Determine the [x, y] coordinate at the center of the cell enclosing the given text.  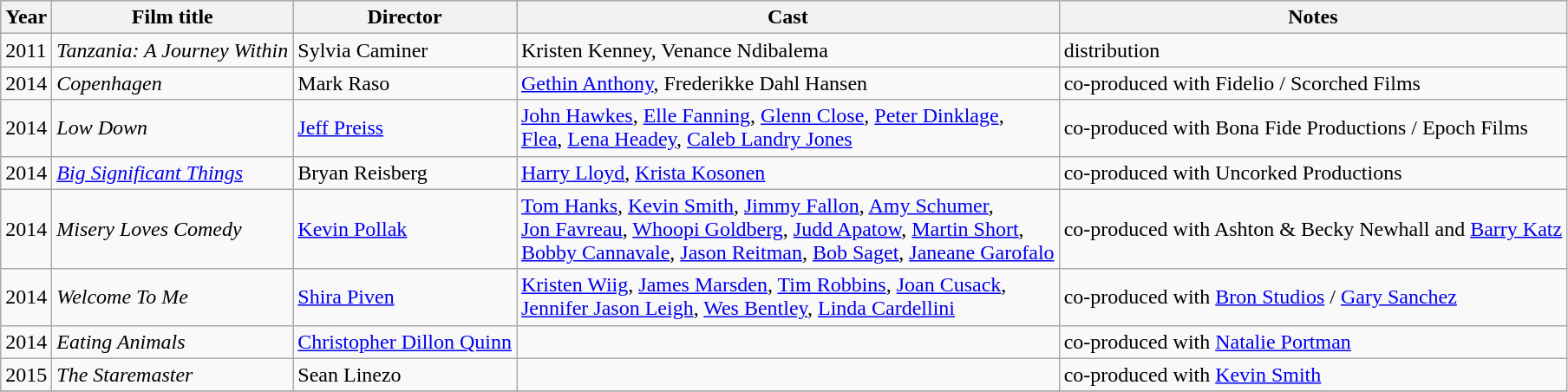
Sean Linezo [405, 375]
Tanzania: A Journey Within [173, 50]
Bryan Reisberg [405, 173]
Big Significant Things [173, 173]
Kristen Wiig, James Marsden, Tim Robbins, Joan Cusack, Jennifer Jason Leigh, Wes Bentley, Linda Cardellini [788, 297]
Christopher Dillon Quinn [405, 342]
2015 [26, 375]
Eating Animals [173, 342]
The Staremaster [173, 375]
Copenhagen [173, 83]
co-produced with Ashton & Becky Newhall and Barry Katz [1313, 229]
co-produced with Fidelio / Scorched Films [1313, 83]
Low Down [173, 128]
Director [405, 17]
Gethin Anthony, Frederikke Dahl Hansen [788, 83]
co-produced with Kevin Smith [1313, 375]
Year [26, 17]
Shira Piven [405, 297]
John Hawkes, Elle Fanning, Glenn Close, Peter Dinklage, Flea, Lena Headey, Caleb Landry Jones [788, 128]
Film title [173, 17]
Cast [788, 17]
Misery Loves Comedy [173, 229]
Kristen Kenney, Venance Ndibalema [788, 50]
Jeff Preiss [405, 128]
co-produced with Natalie Portman [1313, 342]
2011 [26, 50]
co-produced with Bona Fide Productions / Epoch Films [1313, 128]
Welcome To Me [173, 297]
co-produced with Uncorked Productions [1313, 173]
co-produced with Bron Studios / Gary Sanchez [1313, 297]
Sylvia Caminer [405, 50]
Kevin Pollak [405, 229]
Harry Lloyd, Krista Kosonen [788, 173]
Notes [1313, 17]
distribution [1313, 50]
Mark Raso [405, 83]
